From the cell containing the given text, extract its center point as [x, y] coordinate. 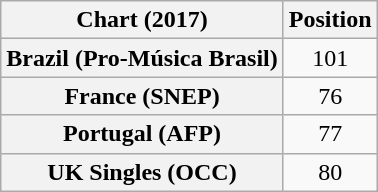
Brazil (Pro-Música Brasil) [142, 58]
Chart (2017) [142, 20]
Portugal (AFP) [142, 134]
80 [330, 172]
77 [330, 134]
France (SNEP) [142, 96]
UK Singles (OCC) [142, 172]
Position [330, 20]
101 [330, 58]
76 [330, 96]
